Identify which cell holds the provided text, then report its (x, y) central coordinate. 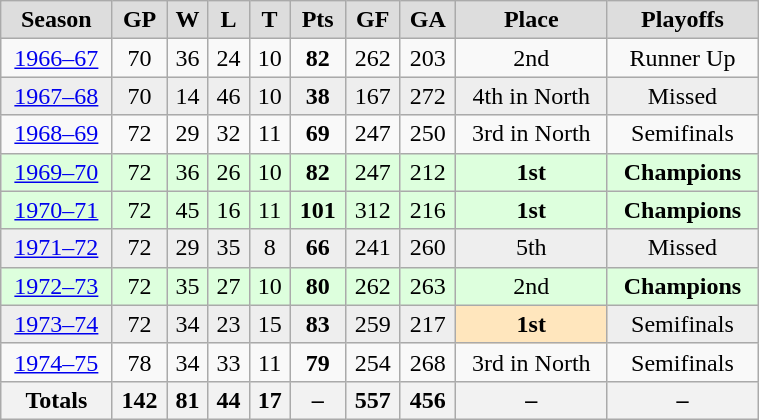
241 (372, 248)
217 (428, 324)
259 (372, 324)
142 (140, 400)
14 (188, 96)
203 (428, 58)
15 (270, 324)
Season (56, 20)
1968–69 (56, 134)
1972–73 (56, 286)
250 (428, 134)
456 (428, 400)
80 (318, 286)
16 (228, 210)
81 (188, 400)
101 (318, 210)
5th (531, 248)
8 (270, 248)
312 (372, 210)
212 (428, 172)
216 (428, 210)
Pts (318, 20)
GP (140, 20)
L (228, 20)
33 (228, 362)
272 (428, 96)
263 (428, 286)
69 (318, 134)
27 (228, 286)
32 (228, 134)
38 (318, 96)
GA (428, 20)
83 (318, 324)
260 (428, 248)
4th in North (531, 96)
Place (531, 20)
17 (270, 400)
46 (228, 96)
167 (372, 96)
23 (228, 324)
1969–70 (56, 172)
45 (188, 210)
1970–71 (56, 210)
254 (372, 362)
GF (372, 20)
78 (140, 362)
W (188, 20)
66 (318, 248)
1971–72 (56, 248)
T (270, 20)
24 (228, 58)
Runner Up (682, 58)
Playoffs (682, 20)
1967–68 (56, 96)
268 (428, 362)
1974–75 (56, 362)
1966–67 (56, 58)
26 (228, 172)
557 (372, 400)
44 (228, 400)
Totals (56, 400)
79 (318, 362)
1973–74 (56, 324)
